Search for the cell housing the specified text and yield its [x, y] center coordinate. 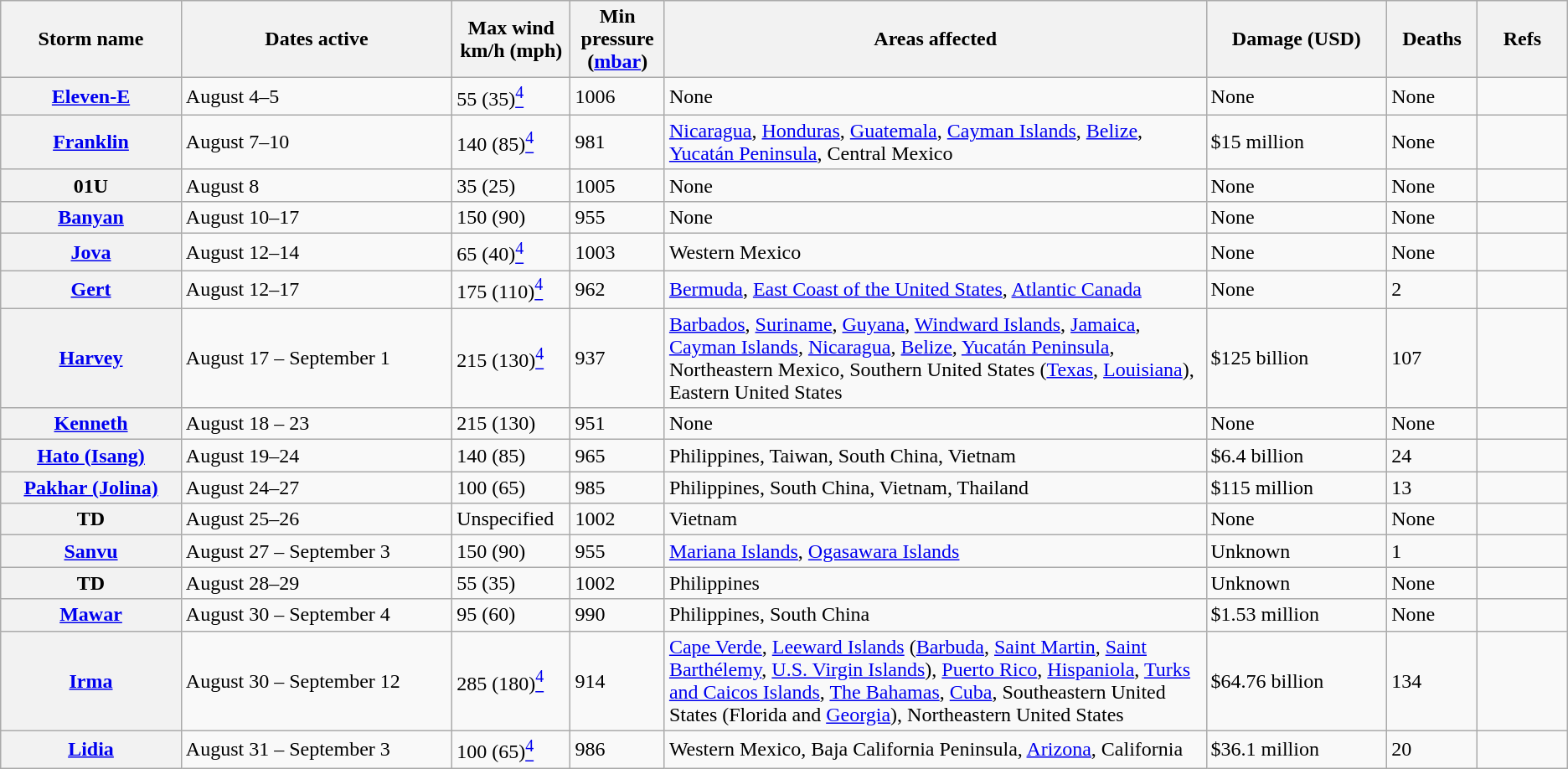
986 [617, 749]
August 24–27 [317, 488]
Vietnam [935, 519]
August 30 – September 4 [317, 615]
Irma [91, 680]
Kenneth [91, 424]
August 12–17 [317, 290]
August 8 [317, 185]
$64.76 billion [1297, 680]
1006 [617, 97]
65 (40)4 [511, 253]
Banyan [91, 217]
August 19–24 [317, 456]
Unspecified [511, 519]
1 [1432, 551]
$6.4 billion [1297, 456]
Damage (USD) [1297, 39]
August 12–14 [317, 253]
962 [617, 290]
100 (65)4 [511, 749]
Nicaragua, Honduras, Guatemala, Cayman Islands, Belize, Yucatán Peninsula, Central Mexico [935, 142]
140 (85) [511, 456]
Philippines, South China, Vietnam, Thailand [935, 488]
August 28–29 [317, 583]
55 (35)4 [511, 97]
Max wind km/h (mph) [511, 39]
$125 billion [1297, 359]
$36.1 million [1297, 749]
Pakhar (Jolina) [91, 488]
20 [1432, 749]
215 (130)4 [511, 359]
937 [617, 359]
Deaths [1432, 39]
August 25–26 [317, 519]
Gert [91, 290]
Philippines, South China [935, 615]
August 17 – September 1 [317, 359]
Dates active [317, 39]
Mariana Islands, Ogasawara Islands [935, 551]
134 [1432, 680]
1003 [617, 253]
Western Mexico [935, 253]
2 [1432, 290]
100 (65) [511, 488]
175 (110)4 [511, 290]
35 (25) [511, 185]
August 30 – September 12 [317, 680]
951 [617, 424]
August 18 – 23 [317, 424]
24 [1432, 456]
$15 million [1297, 142]
Mawar [91, 615]
Jova [91, 253]
Bermuda, East Coast of the United States, Atlantic Canada [935, 290]
965 [617, 456]
55 (35) [511, 583]
13 [1432, 488]
$115 million [1297, 488]
Refs [1522, 39]
$1.53 million [1297, 615]
215 (130) [511, 424]
Franklin [91, 142]
August 7–10 [317, 142]
Harvey [91, 359]
Lidia [91, 749]
Philippines, Taiwan, South China, Vietnam [935, 456]
August 27 – September 3 [317, 551]
Min pressure (mbar) [617, 39]
Hato (Isang) [91, 456]
1005 [617, 185]
95 (60) [511, 615]
Eleven-E [91, 97]
981 [617, 142]
Philippines [935, 583]
Sanvu [91, 551]
107 [1432, 359]
Western Mexico, Baja California Peninsula, Arizona, California [935, 749]
985 [617, 488]
August 4–5 [317, 97]
285 (180)4 [511, 680]
01U [91, 185]
Storm name [91, 39]
914 [617, 680]
August 10–17 [317, 217]
Areas affected [935, 39]
990 [617, 615]
140 (85)4 [511, 142]
August 31 – September 3 [317, 749]
